From the cell containing the given text, extract its center point as (X, Y) coordinate. 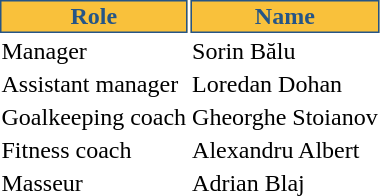
Name (286, 16)
Assistant manager (94, 84)
Role (94, 16)
Goalkeeping coach (94, 117)
Fitness coach (94, 150)
Manager (94, 51)
Loredan Dohan (286, 84)
Gheorghe Stoianov (286, 117)
Alexandru Albert (286, 150)
Sorin Bălu (286, 51)
